Locate the cell with the specified text and output its [X, Y] center coordinate. 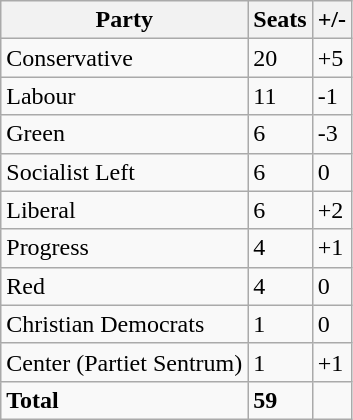
Red [124, 286]
59 [280, 400]
11 [280, 96]
Labour [124, 96]
-3 [332, 134]
+5 [332, 58]
Total [124, 400]
Christian Democrats [124, 324]
Liberal [124, 210]
Seats [280, 20]
Center (Partiet Sentrum) [124, 362]
+/- [332, 20]
-1 [332, 96]
+2 [332, 210]
Socialist Left [124, 172]
Progress [124, 248]
Green [124, 134]
Party [124, 20]
Conservative [124, 58]
20 [280, 58]
